Pinpoint the cell where the given text exists, returning its (x, y) midpoint coordinate. 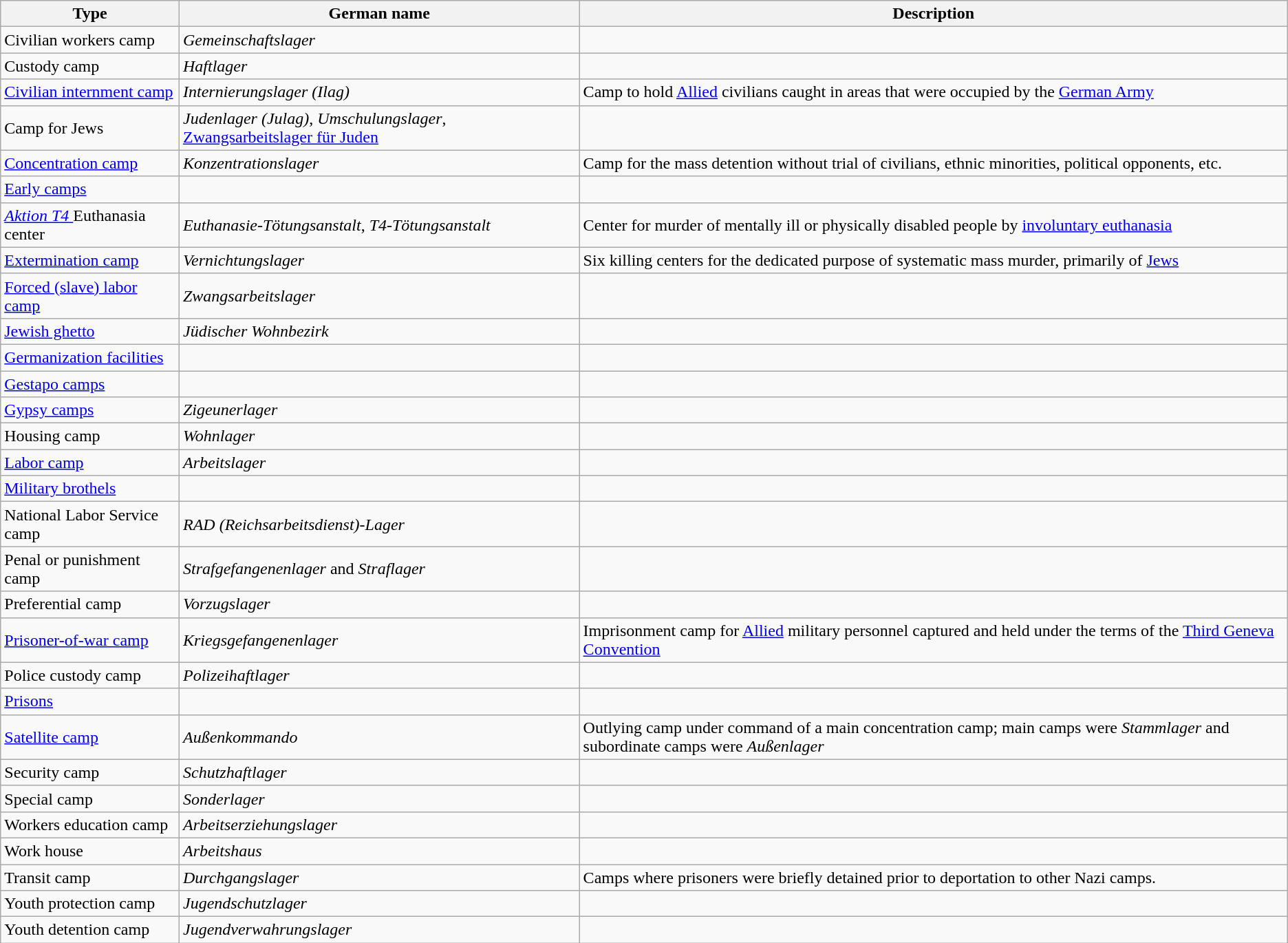
Gypsy camps (90, 410)
Satellite camp (90, 737)
Polizeihaftlager (379, 675)
Center for murder of mentally ill or physically disabled people by involuntary euthanasia (933, 224)
Jugendverwahrungslager (379, 930)
Outlying camp under command of a main concentration camp; main camps were Stammlager and subordinate camps were Außenlager (933, 737)
Aktion T4 Euthanasia center (90, 224)
Civilian workers camp (90, 40)
Penal or punishment camp (90, 569)
Zigeunerlager (379, 410)
Six killing centers for the dedicated purpose of systematic mass murder, primarily of Jews (933, 260)
Imprisonment camp for Allied military personnel captured and held under the terms of the Third Geneva Convention (933, 640)
Vernichtungslager (379, 260)
Vorzugslager (379, 604)
Special camp (90, 798)
Transit camp (90, 878)
National Labor Service camp (90, 525)
Kriegsgefangenenlager (379, 640)
Gestapo camps (90, 383)
Jugendschutzlager (379, 904)
Description (933, 14)
Civilian internment camp (90, 92)
Strafgefangenenlager and Straflager (379, 569)
Preferential camp (90, 604)
Zwangsarbeitslager (379, 296)
Wohnlager (379, 436)
Haftlager (379, 66)
Forced (slave) labor camp (90, 296)
RAD (Reichsarbeitsdienst)-Lager (379, 525)
Germanization facilities (90, 357)
Jewish ghetto (90, 331)
Youth detention camp (90, 930)
German name (379, 14)
Euthanasie-Tötungsanstalt, T4-Tötungsanstalt (379, 224)
Arbeitserziehungslager (379, 825)
Custody camp (90, 66)
Extermination camp (90, 260)
Type (90, 14)
Durchgangslager (379, 878)
Gemeinschaftslager (379, 40)
Prisoner-of-war camp (90, 640)
Security camp (90, 772)
Youth protection camp (90, 904)
Arbeitslager (379, 463)
Camp for Jews (90, 128)
Schutzhaftlager (379, 772)
Workers education camp (90, 825)
Early camps (90, 189)
Housing camp (90, 436)
Camp for the mass detention without trial of civilians, ethnic minorities, political opponents, etc. (933, 163)
Camp to hold Allied civilians caught in areas that were occupied by the German Army (933, 92)
Work house (90, 851)
Police custody camp (90, 675)
Judenlager (Julag), Umschulungslager, Zwangsarbeitslager für Juden (379, 128)
Concentration camp (90, 163)
Jüdischer Wohnbezirk (379, 331)
Arbeitshaus (379, 851)
Prisons (90, 701)
Military brothels (90, 489)
Camps where prisoners were briefly detained prior to deportation to other Nazi camps. (933, 878)
Konzentrationslager (379, 163)
Internierungslager (Ilag) (379, 92)
Sonderlager (379, 798)
Außenkommando (379, 737)
Labor camp (90, 463)
